Locate the cell with the specified text and output its [x, y] center coordinate. 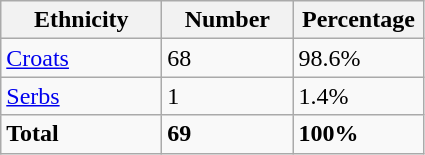
1.4% [358, 96]
Croats [82, 58]
Ethnicity [82, 20]
Number [228, 20]
98.6% [358, 58]
Serbs [82, 96]
Percentage [358, 20]
100% [358, 134]
69 [228, 134]
Total [82, 134]
1 [228, 96]
68 [228, 58]
